Determine the (X, Y) coordinate at the center of the cell enclosing the given text.  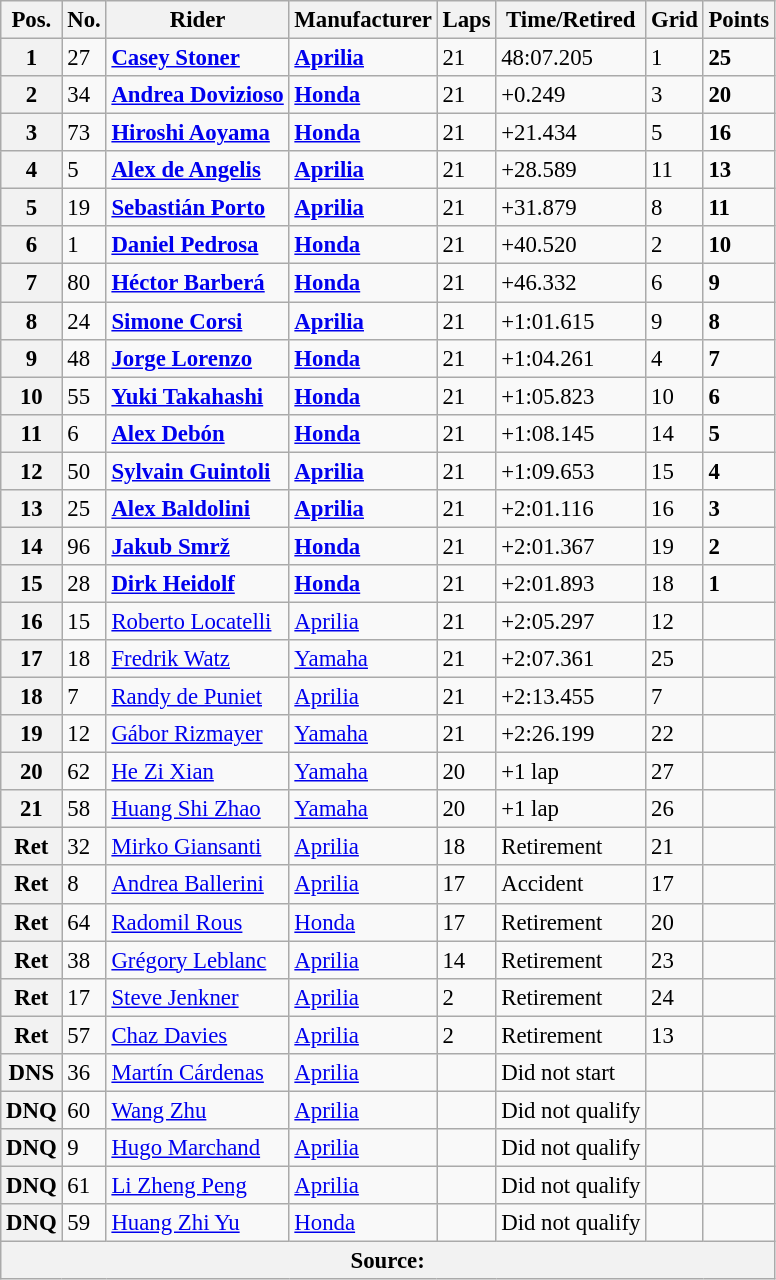
61 (84, 1185)
+46.332 (571, 283)
Yuki Takahashi (198, 396)
Alex Debón (198, 433)
Sylvain Guintoli (198, 471)
+1:01.615 (571, 321)
57 (84, 1035)
Rider (198, 20)
34 (84, 95)
+1:04.261 (571, 358)
50 (84, 471)
Daniel Pedrosa (198, 245)
+21.434 (571, 133)
+2:26.199 (571, 734)
Did not start (571, 1073)
Huang Shi Zhao (198, 809)
Héctor Barberá (198, 283)
36 (84, 1073)
He Zi Xian (198, 772)
+1:08.145 (571, 433)
Accident (571, 885)
Source: (388, 1261)
Grid (674, 20)
Radomil Rous (198, 922)
Jakub Smrž (198, 546)
Hiroshi Aoyama (198, 133)
Alex Baldolini (198, 509)
No. (84, 20)
60 (84, 1110)
+40.520 (571, 245)
+2:05.297 (571, 621)
22 (674, 734)
Martín Cárdenas (198, 1073)
+2:07.361 (571, 659)
Fredrik Watz (198, 659)
Mirko Giansanti (198, 847)
48 (84, 358)
Points (738, 20)
Andrea Dovizioso (198, 95)
59 (84, 1223)
Time/Retired (571, 20)
Pos. (32, 20)
+0.249 (571, 95)
Dirk Heidolf (198, 584)
58 (84, 809)
Li Zheng Peng (198, 1185)
+28.589 (571, 170)
28 (84, 584)
Andrea Ballerini (198, 885)
Manufacturer (363, 20)
Roberto Locatelli (198, 621)
38 (84, 960)
Wang Zhu (198, 1110)
Hugo Marchand (198, 1148)
Jorge Lorenzo (198, 358)
80 (84, 283)
Huang Zhi Yu (198, 1223)
62 (84, 772)
55 (84, 396)
Chaz Davies (198, 1035)
64 (84, 922)
Randy de Puniet (198, 697)
73 (84, 133)
23 (674, 960)
+2:01.893 (571, 584)
+1:05.823 (571, 396)
Grégory Leblanc (198, 960)
96 (84, 546)
26 (674, 809)
Steve Jenkner (198, 997)
Gábor Rizmayer (198, 734)
Alex de Angelis (198, 170)
Laps (466, 20)
Sebastián Porto (198, 208)
Simone Corsi (198, 321)
DNS (32, 1073)
+2:13.455 (571, 697)
48:07.205 (571, 58)
Casey Stoner (198, 58)
+2:01.116 (571, 509)
+31.879 (571, 208)
32 (84, 847)
+2:01.367 (571, 546)
+1:09.653 (571, 471)
